Provide the (x, y) coordinate of the cell's center where the given text is located.  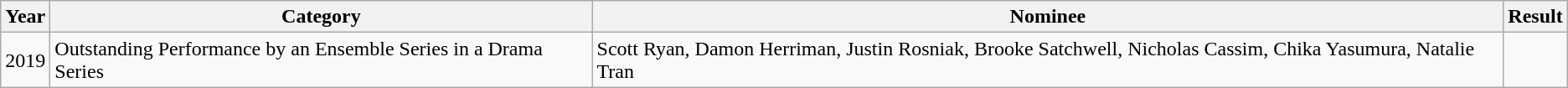
Year (25, 17)
Outstanding Performance by an Ensemble Series in a Drama Series (322, 60)
Result (1535, 17)
2019 (25, 60)
Category (322, 17)
Scott Ryan, Damon Herriman, Justin Rosniak, Brooke Satchwell, Nicholas Cassim, Chika Yasumura, Natalie Tran (1048, 60)
Nominee (1048, 17)
